Detect which cell encompasses the target text, then output its (x, y) center coordinate. 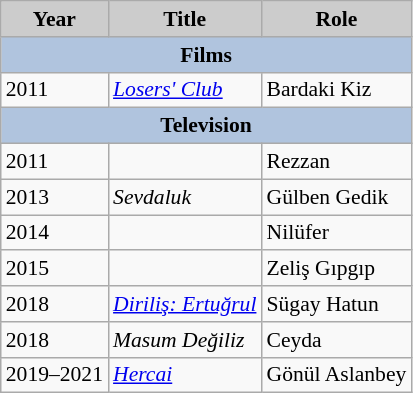
2015 (54, 269)
Title (184, 19)
Year (54, 19)
Sevdaluk (184, 197)
Sügay Hatun (336, 304)
Losers' Club (184, 90)
Gülben Gedik (336, 197)
2013 (54, 197)
2014 (54, 233)
2019–2021 (54, 375)
Ceyda (336, 340)
Television (206, 126)
Zeliş Gıpgıp (336, 269)
Hercai (184, 375)
Bardaki Kiz (336, 90)
Nilüfer (336, 233)
Masum Değiliz (184, 340)
Diriliş: Ertuğrul (184, 304)
Rezzan (336, 162)
Gönül Aslanbey (336, 375)
Role (336, 19)
Films (206, 55)
